Extract the [X, Y] coordinate from the center of the cell holding the provided text.  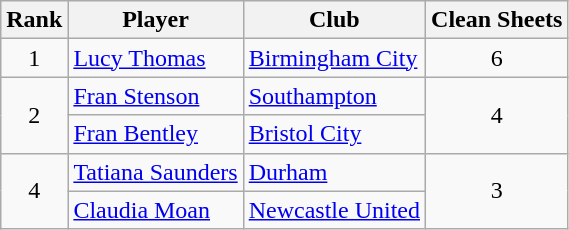
Player [156, 20]
Birmingham City [334, 58]
Rank [34, 20]
Club [334, 20]
Southampton [334, 96]
Clean Sheets [497, 20]
6 [497, 58]
Claudia Moan [156, 210]
Tatiana Saunders [156, 172]
Fran Bentley [156, 134]
Fran Stenson [156, 96]
2 [34, 115]
Lucy Thomas [156, 58]
Newcastle United [334, 210]
3 [497, 191]
Bristol City [334, 134]
1 [34, 58]
Durham [334, 172]
